Extract the [x, y] coordinate from the center of the cell holding the provided text.  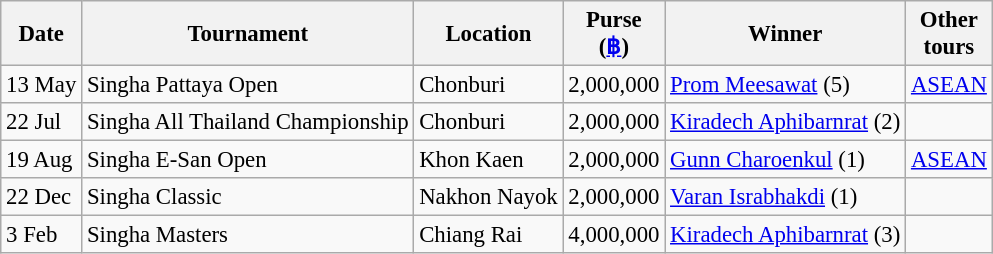
Kiradech Aphibarnrat (2) [786, 122]
Gunn Charoenkul (1) [786, 160]
22 Dec [42, 197]
Location [488, 34]
Singha Pattaya Open [248, 85]
Singha Masters [248, 235]
3 Feb [42, 235]
Singha Classic [248, 197]
Varan Israbhakdi (1) [786, 197]
Othertours [950, 34]
Kiradech Aphibarnrat (3) [786, 235]
Chiang Rai [488, 235]
Khon Kaen [488, 160]
4,000,000 [614, 235]
Tournament [248, 34]
Prom Meesawat (5) [786, 85]
19 Aug [42, 160]
Singha E-San Open [248, 160]
Nakhon Nayok [488, 197]
Singha All Thailand Championship [248, 122]
Date [42, 34]
Winner [786, 34]
22 Jul [42, 122]
Purse(฿) [614, 34]
13 May [42, 85]
